Find where the given text appears and provide that cell's center as [X, Y] coordinate. 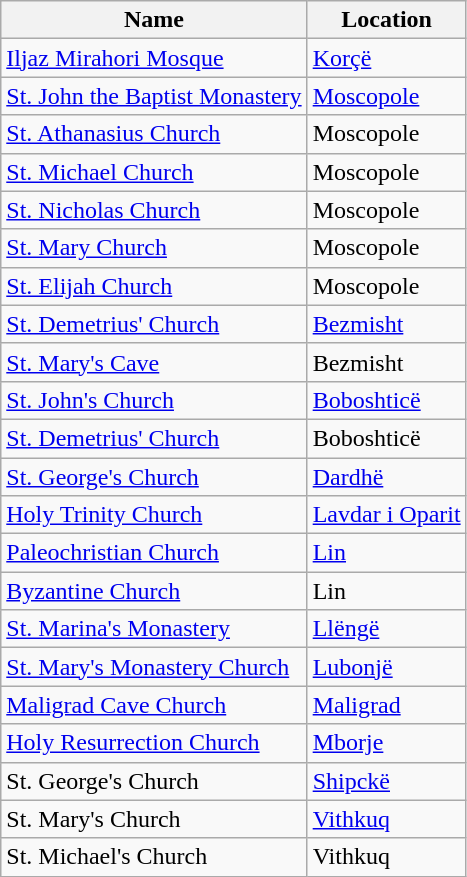
St. Mary's Monastery Church [154, 667]
St. John the Baptist Monastery [154, 96]
Name [154, 20]
Korçë [386, 58]
St. Mary Church [154, 248]
St. Michael's Church [154, 857]
Holy Trinity Church [154, 515]
Maligrad [386, 705]
Byzantine Church [154, 591]
Maligrad Cave Church [154, 705]
St. Elijah Church [154, 286]
St. John's Church [154, 400]
St. Mary's Cave [154, 362]
St. Mary's Church [154, 819]
St. Nicholas Church [154, 210]
Llëngë [386, 629]
Paleochristian Church [154, 553]
Mborje [386, 743]
St. Michael Church [154, 172]
St. Marina's Monastery [154, 629]
Holy Resurrection Church [154, 743]
Shipckë [386, 781]
Dardhë [386, 477]
Location [386, 20]
St. Athanasius Church [154, 134]
Lubonjë [386, 667]
Lavdar i Oparit [386, 515]
Iljaz Mirahori Mosque [154, 58]
